Determine the (X, Y) coordinate at the center of the cell enclosing the given text.  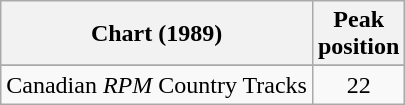
Chart (1989) (157, 34)
Canadian RPM Country Tracks (157, 85)
Peakposition (358, 34)
22 (358, 85)
